Pinpoint the cell where the given text exists, returning its [x, y] midpoint coordinate. 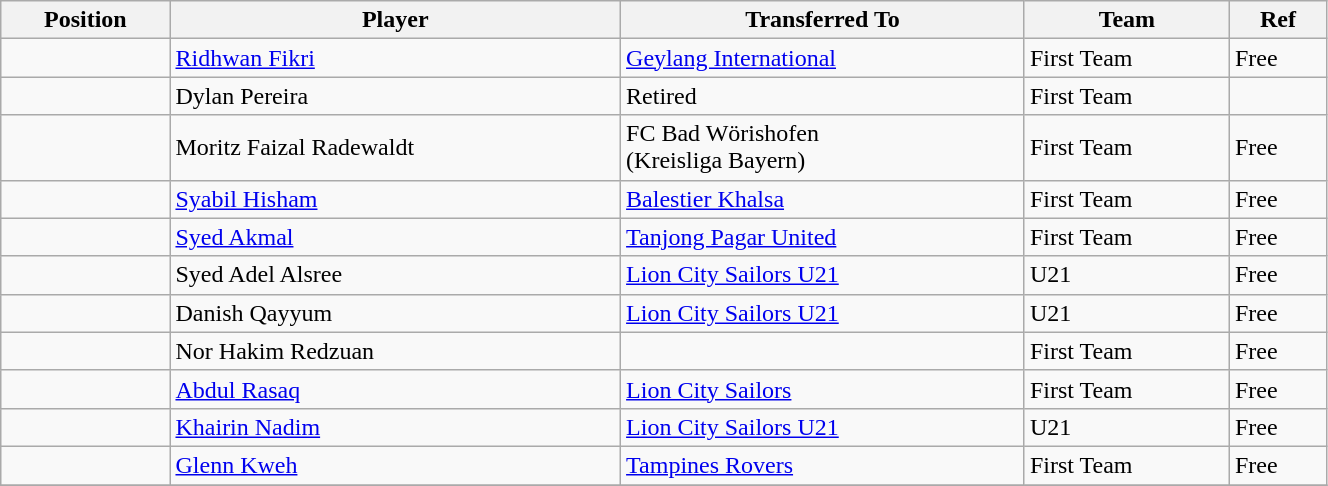
Syed Akmal [396, 237]
Lion City Sailors [823, 389]
Moritz Faizal Radewaldt [396, 148]
Ref [1278, 20]
Nor Hakim Redzuan [396, 351]
Glenn Kweh [396, 465]
Tampines Rovers [823, 465]
Khairin Nadim [396, 427]
Tanjong Pagar United [823, 237]
Syabil Hisham [396, 199]
Team [1126, 20]
Geylang International [823, 58]
Position [86, 20]
Danish Qayyum [396, 313]
Ridhwan Fikri [396, 58]
FC Bad Wörishofen (Kreisliga Bayern) [823, 148]
Dylan Pereira [396, 96]
Transferred To [823, 20]
Abdul Rasaq [396, 389]
Syed Adel Alsree [396, 275]
Player [396, 20]
Balestier Khalsa [823, 199]
Retired [823, 96]
